Extract the [X, Y] coordinate from the center of the cell holding the provided text.  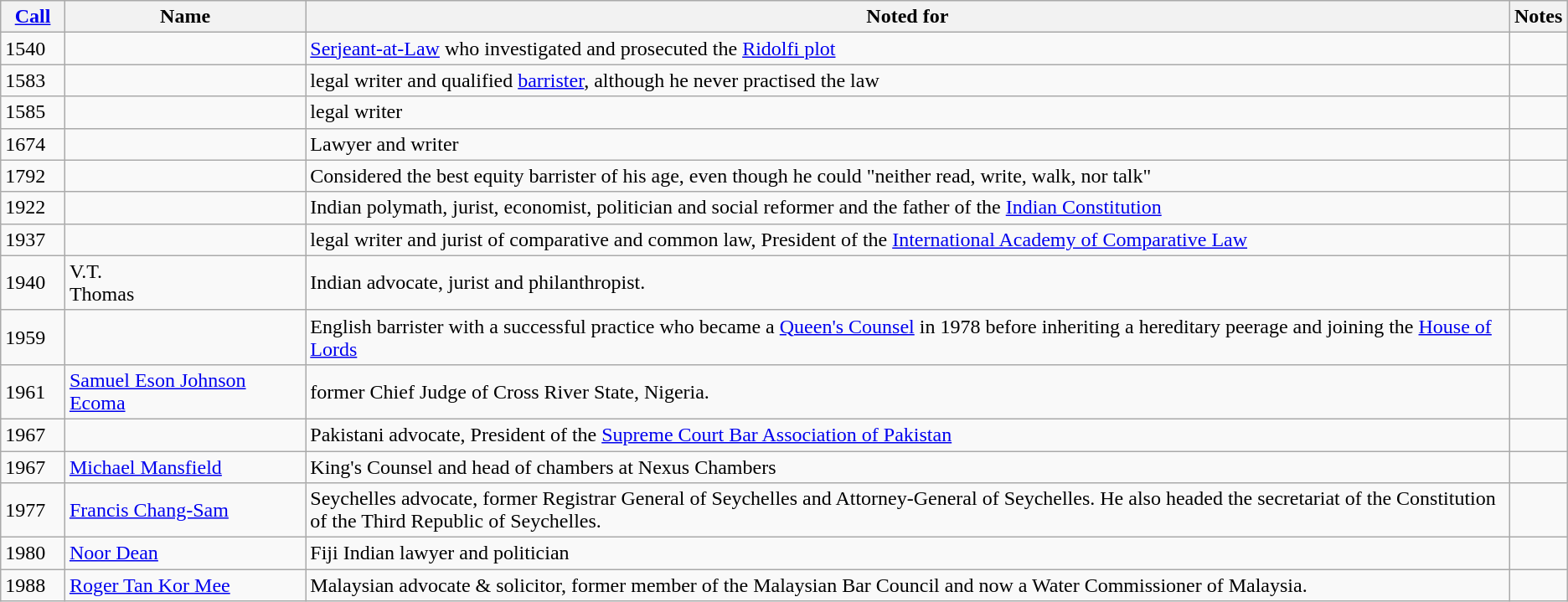
V.T.Thomas [184, 283]
1977 [34, 511]
Indian advocate, jurist and philanthropist. [908, 283]
1583 [34, 80]
legal writer and qualified barrister, although he never practised the law [908, 80]
1585 [34, 112]
1540 [34, 49]
Considered the best equity barrister of his age, even though he could "neither read, write, walk, nor talk" [908, 176]
Noted for [908, 17]
Francis Chang-Sam [184, 511]
Samuel Eson Johnson Ecoma [184, 392]
1922 [34, 208]
Roger Tan Kor Mee [184, 585]
1792 [34, 176]
Michael Mansfield [184, 466]
1674 [34, 144]
1988 [34, 585]
King's Counsel and head of chambers at Nexus Chambers [908, 466]
legal writer and jurist of comparative and common law, President of the International Academy of Comparative Law [908, 239]
Lawyer and writer [908, 144]
Malaysian advocate & solicitor, former member of the Malaysian Bar Council and now a Water Commissioner of Malaysia. [908, 585]
1961 [34, 392]
legal writer [908, 112]
Indian polymath, jurist, economist, politician and social reformer and the father of the Indian Constitution [908, 208]
former Chief Judge of Cross River State, Nigeria. [908, 392]
Fiji Indian lawyer and politician [908, 553]
Call [34, 17]
1937 [34, 239]
Noor Dean [184, 553]
Pakistani advocate, President of the Supreme Court Bar Association of Pakistan [908, 435]
Serjeant-at-Law who investigated and prosecuted the Ridolfi plot [908, 49]
1980 [34, 553]
1940 [34, 283]
1959 [34, 337]
Notes [1538, 17]
Name [184, 17]
